Output the [X, Y] coordinate of the center of the cell containing the given text.  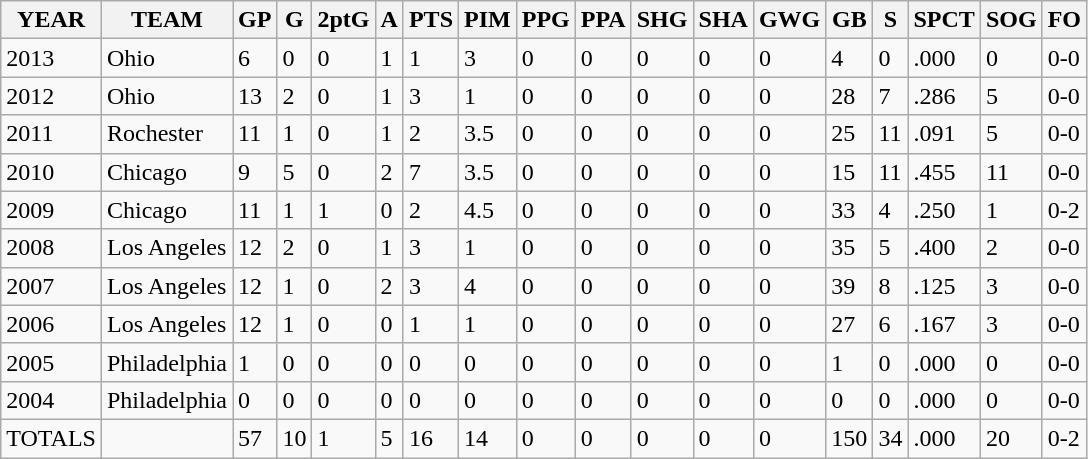
SHG [662, 20]
35 [850, 248]
2012 [52, 96]
20 [1011, 438]
A [389, 20]
GWG [789, 20]
SOG [1011, 20]
2ptG [344, 20]
2007 [52, 286]
10 [294, 438]
YEAR [52, 20]
2004 [52, 400]
GP [254, 20]
8 [890, 286]
27 [850, 324]
13 [254, 96]
2011 [52, 134]
PPG [546, 20]
14 [488, 438]
2006 [52, 324]
SPCT [944, 20]
GB [850, 20]
150 [850, 438]
.455 [944, 172]
4.5 [488, 210]
15 [850, 172]
33 [850, 210]
9 [254, 172]
.400 [944, 248]
SHA [723, 20]
TOTALS [52, 438]
2013 [52, 58]
25 [850, 134]
TEAM [166, 20]
FO [1064, 20]
.167 [944, 324]
39 [850, 286]
Rochester [166, 134]
S [890, 20]
28 [850, 96]
G [294, 20]
.125 [944, 286]
.091 [944, 134]
PPA [603, 20]
2010 [52, 172]
.286 [944, 96]
57 [254, 438]
PTS [430, 20]
2008 [52, 248]
2005 [52, 362]
2009 [52, 210]
16 [430, 438]
PIM [488, 20]
34 [890, 438]
.250 [944, 210]
